Provide the [x, y] coordinate of the cell's center where the given text is located.  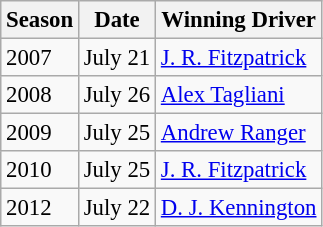
Date [116, 20]
July 21 [116, 58]
July 26 [116, 95]
2012 [40, 208]
2009 [40, 133]
Winning Driver [239, 20]
D. J. Kennington [239, 208]
2010 [40, 170]
Alex Tagliani [239, 95]
2007 [40, 58]
Season [40, 20]
Andrew Ranger [239, 133]
July 22 [116, 208]
2008 [40, 95]
